Search for the cell housing the specified text and yield its (x, y) center coordinate. 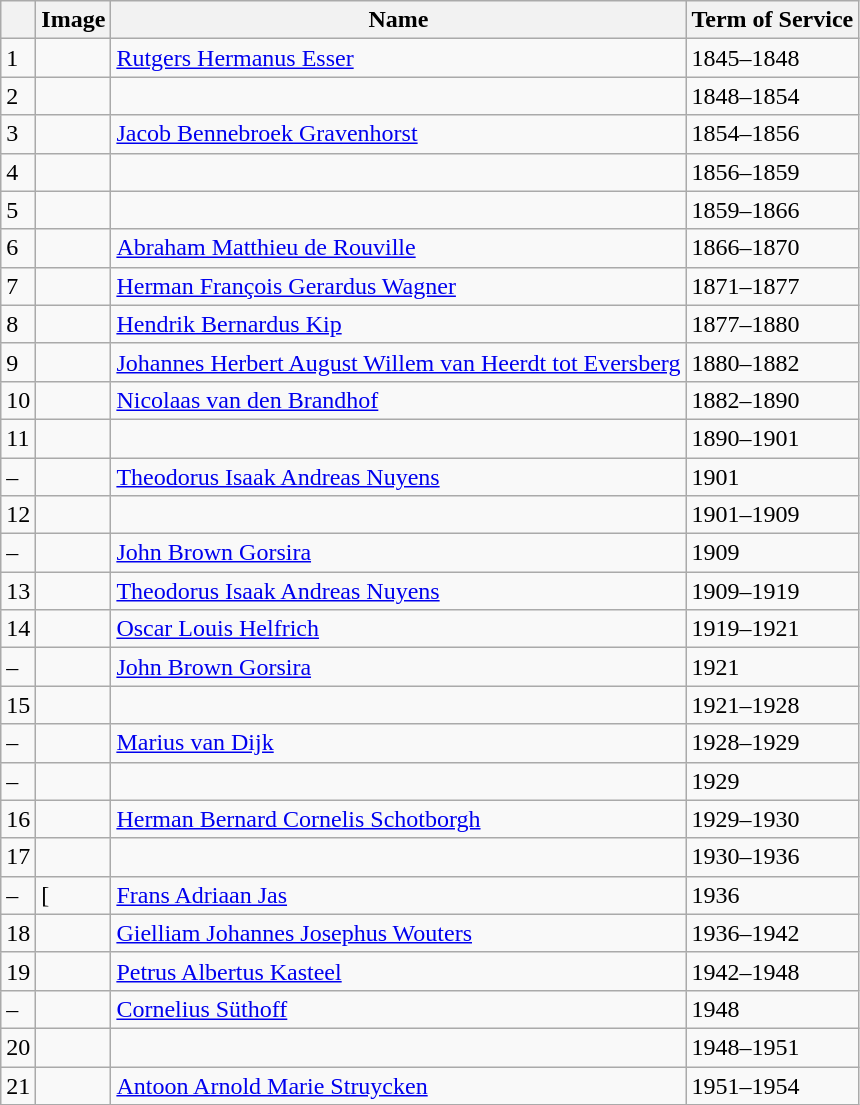
9 (18, 362)
5 (18, 210)
1854–1856 (772, 134)
Gielliam Johannes Josephus Wouters (398, 933)
1928–1929 (772, 743)
12 (18, 515)
1866–1870 (772, 248)
6 (18, 248)
Nicolaas van den Brandhof (398, 400)
1948–1951 (772, 1047)
Term of Service (772, 20)
1909–1919 (772, 591)
1871–1877 (772, 286)
2 (18, 96)
Rutgers Hermanus Esser (398, 58)
Cornelius Süthoff (398, 1009)
1951–1954 (772, 1085)
1880–1882 (772, 362)
19 (18, 971)
1845–1848 (772, 58)
14 (18, 629)
1929 (772, 781)
1856–1859 (772, 172)
Image (74, 20)
1942–1948 (772, 971)
3 (18, 134)
1 (18, 58)
Petrus Albertus Kasteel (398, 971)
7 (18, 286)
15 (18, 705)
Jacob Bennebroek Gravenhorst (398, 134)
18 (18, 933)
1930–1936 (772, 857)
1921–1928 (772, 705)
11 (18, 438)
1890–1901 (772, 438)
1929–1930 (772, 819)
Herman François Gerardus Wagner (398, 286)
1919–1921 (772, 629)
1859–1866 (772, 210)
Herman Bernard Cornelis Schotborgh (398, 819)
1936–1942 (772, 933)
1901 (772, 477)
13 (18, 591)
Name (398, 20)
1877–1880 (772, 324)
1909 (772, 553)
1882–1890 (772, 400)
20 (18, 1047)
Antoon Arnold Marie Struycken (398, 1085)
17 (18, 857)
1948 (772, 1009)
Oscar Louis Helfrich (398, 629)
Frans Adriaan Jas (398, 895)
Abraham Matthieu de Rouville (398, 248)
1936 (772, 895)
21 (18, 1085)
8 (18, 324)
Marius van Dijk (398, 743)
10 (18, 400)
4 (18, 172)
[ (74, 895)
1901–1909 (772, 515)
1848–1854 (772, 96)
1921 (772, 667)
16 (18, 819)
Hendrik Bernardus Kip (398, 324)
Johannes Herbert August Willem van Heerdt tot Eversberg (398, 362)
